Output the [X, Y] coordinate of the center of the cell containing the given text.  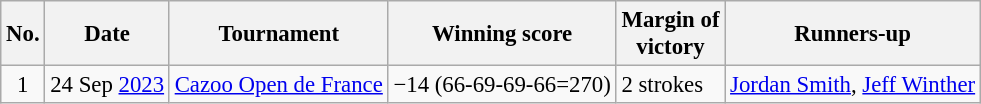
No. [23, 34]
Runners-up [853, 34]
−14 (66-69-69-66=270) [502, 85]
Margin ofvictory [670, 34]
Cazoo Open de France [278, 85]
2 strokes [670, 85]
Winning score [502, 34]
Tournament [278, 34]
Jordan Smith, Jeff Winther [853, 85]
24 Sep 2023 [107, 85]
Date [107, 34]
1 [23, 85]
